Identify which cell holds the provided text, then report its (X, Y) central coordinate. 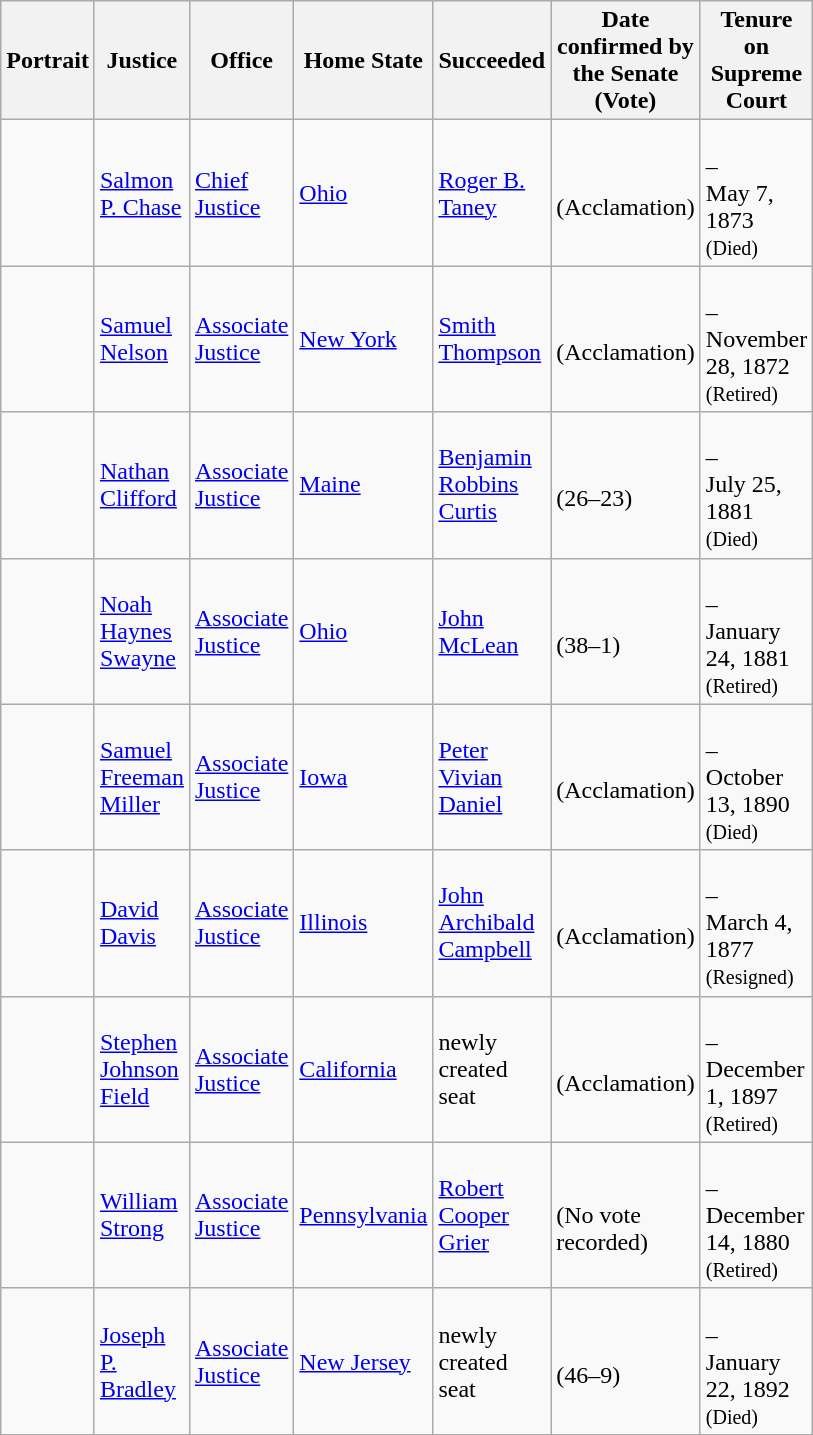
Home State (364, 60)
Stephen Johnson Field (142, 1069)
–December 1, 1897(Retired) (756, 1069)
(No vote recorded) (626, 1215)
Maine (364, 485)
Office (241, 60)
John Archibald Campbell (492, 923)
Succeeded (492, 60)
Peter Vivian Daniel (492, 777)
Illinois (364, 923)
Samuel Freeman Miller (142, 777)
(26–23) (626, 485)
–May 7, 1873(Died) (756, 193)
–July 25, 1881(Died) (756, 485)
New Jersey (364, 1361)
Pennsylvania (364, 1215)
Salmon P. Chase (142, 193)
California (364, 1069)
William Strong (142, 1215)
Date confirmed by the Senate(Vote) (626, 60)
(46–9) (626, 1361)
(38–1) (626, 631)
New York (364, 339)
–December 14, 1880(Retired) (756, 1215)
Roger B. Taney (492, 193)
Noah Haynes Swayne (142, 631)
Chief Justice (241, 193)
Portrait (48, 60)
Robert Cooper Grier (492, 1215)
Nathan Clifford (142, 485)
Iowa (364, 777)
Smith Thompson (492, 339)
Joseph P. Bradley (142, 1361)
Tenure on Supreme Court (756, 60)
Justice (142, 60)
Benjamin Robbins Curtis (492, 485)
–January 22, 1892(Died) (756, 1361)
–January 24, 1881(Retired) (756, 631)
–March 4, 1877(Resigned) (756, 923)
Samuel Nelson (142, 339)
John McLean (492, 631)
–October 13, 1890(Died) (756, 777)
–November 28, 1872(Retired) (756, 339)
David Davis (142, 923)
